Determine the [X, Y] coordinate at the center of the cell enclosing the given text.  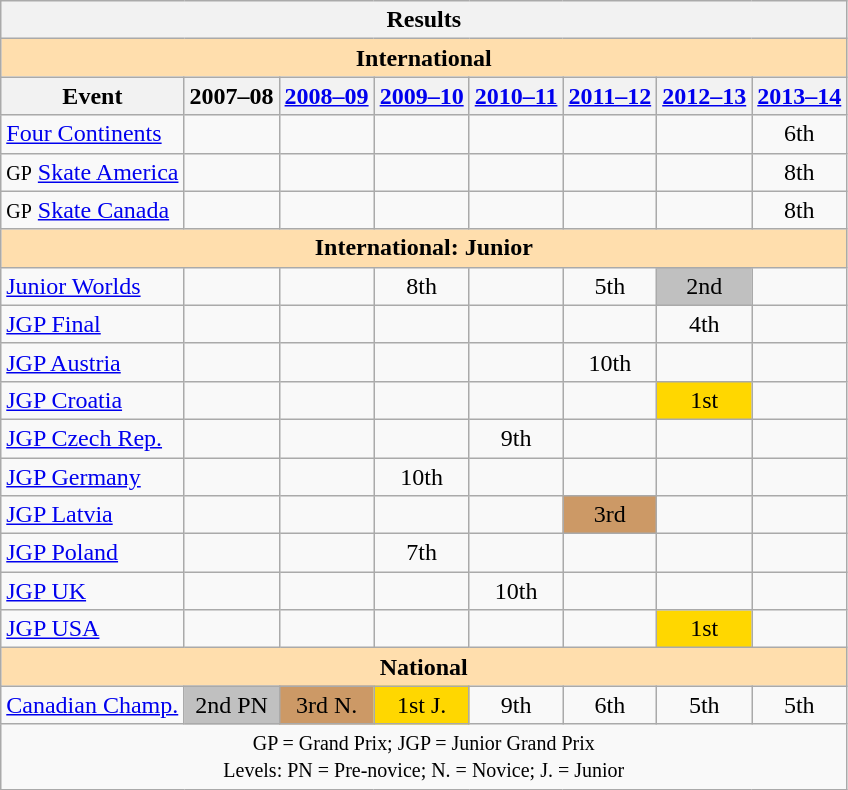
2007–08 [232, 96]
JGP Poland [92, 553]
2008–09 [326, 96]
3rd N. [326, 705]
International: Junior [424, 248]
Event [92, 96]
JGP Czech Rep. [92, 438]
2nd [704, 286]
2012–13 [704, 96]
GP Skate Canada [92, 210]
JGP USA [92, 629]
JGP Latvia [92, 515]
2nd PN [232, 705]
Results [424, 20]
GP Skate America [92, 172]
1st J. [422, 705]
2010–11 [516, 96]
2013–14 [800, 96]
3rd [610, 515]
2011–12 [610, 96]
International [424, 58]
4th [704, 324]
JGP UK [92, 591]
National [424, 667]
2009–10 [422, 96]
7th [422, 553]
GP = Grand Prix; JGP = Junior Grand Prix Levels: PN = Pre-novice; N. = Novice; J. = Junior [424, 756]
JGP Germany [92, 477]
JGP Final [92, 324]
JGP Austria [92, 362]
Canadian Champ. [92, 705]
Junior Worlds [92, 286]
Four Continents [92, 134]
JGP Croatia [92, 400]
